Locate the cell with the specified text and output its (X, Y) center coordinate. 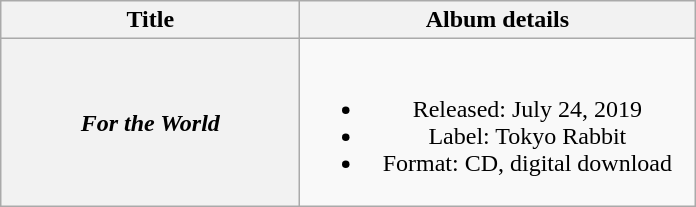
Album details (498, 20)
For the World (150, 122)
Released: July 24, 2019Label: Tokyo RabbitFormat: CD, digital download (498, 122)
Title (150, 20)
